Return the [X, Y] coordinate for the center point of the cell that contains the specified text.  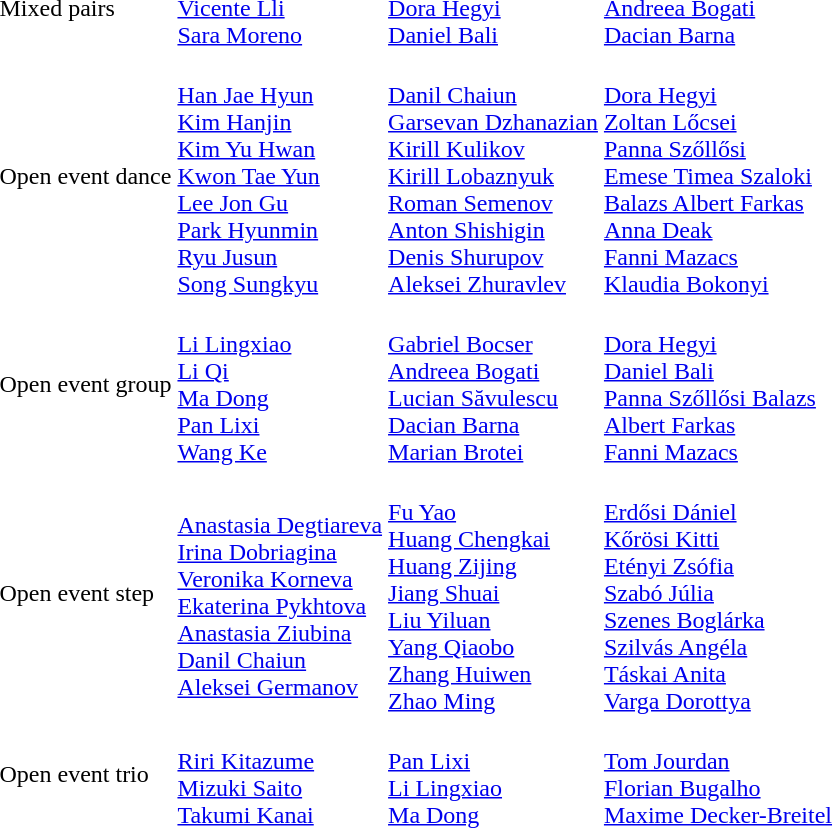
Dora HegyiDaniel BaliPanna Szőllősi BalazsAlbert FarkasFanni Mazacs [718, 384]
Erdősi DánielKőrösi KittiEtényi ZsófiaSzabó JúliaSzenes BoglárkaSzilvás AngélaTáskai AnitaVarga Dorottya [718, 593]
Danil ChaiunGarsevan DzhanazianKirill KulikovKirill LobaznyukRoman SemenovAnton ShishiginDenis ShurupovAleksei Zhuravlev [494, 176]
Dora HegyiZoltan LőcseiPanna SzőllősiEmese Timea SzalokiBalazs Albert FarkasAnna DeakFanni MazacsKlaudia Bokonyi [718, 176]
Han Jae HyunKim HanjinKim Yu HwanKwon Tae YunLee Jon GuPark HyunminRyu JusunSong Sungkyu [280, 176]
Gabriel BocserAndreea BogatiLucian SăvulescuDacian BarnaMarian Brotei [494, 384]
Anastasia DegtiarevaIrina DobriaginaVeronika KornevaEkaterina PykhtovaAnastasia ZiubinaDanil ChaiunAleksei Germanov [280, 593]
Fu YaoHuang ChengkaiHuang ZijingJiang ShuaiLiu Yiluan Yang QiaoboZhang HuiwenZhao Ming [494, 593]
Li LingxiaoLi QiMa DongPan LixiWang Ke [280, 384]
